Identify which cell holds the provided text, then report its (x, y) central coordinate. 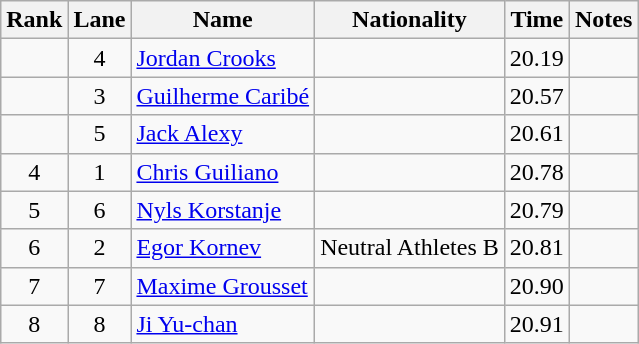
1 (100, 172)
20.79 (536, 210)
20.19 (536, 58)
Jordan Crooks (223, 58)
Name (223, 20)
2 (100, 248)
20.90 (536, 286)
20.91 (536, 324)
Nyls Korstanje (223, 210)
Ji Yu-chan (223, 324)
3 (100, 96)
Time (536, 20)
20.61 (536, 134)
Maxime Grousset (223, 286)
Rank (34, 20)
20.81 (536, 248)
Guilherme Caribé (223, 96)
Lane (100, 20)
Nationality (410, 20)
Neutral Athletes B (410, 248)
Notes (603, 20)
20.57 (536, 96)
Chris Guiliano (223, 172)
Egor Kornev (223, 248)
Jack Alexy (223, 134)
20.78 (536, 172)
